From the cell containing the given text, extract its center point as [x, y] coordinate. 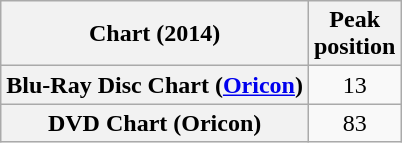
Blu-Ray Disc Chart (Oricon) [155, 85]
Peak position [354, 34]
Chart (2014) [155, 34]
83 [354, 123]
DVD Chart (Oricon) [155, 123]
13 [354, 85]
